Capture the cell that displays the provided text and extract its [X, Y] central coordinate. 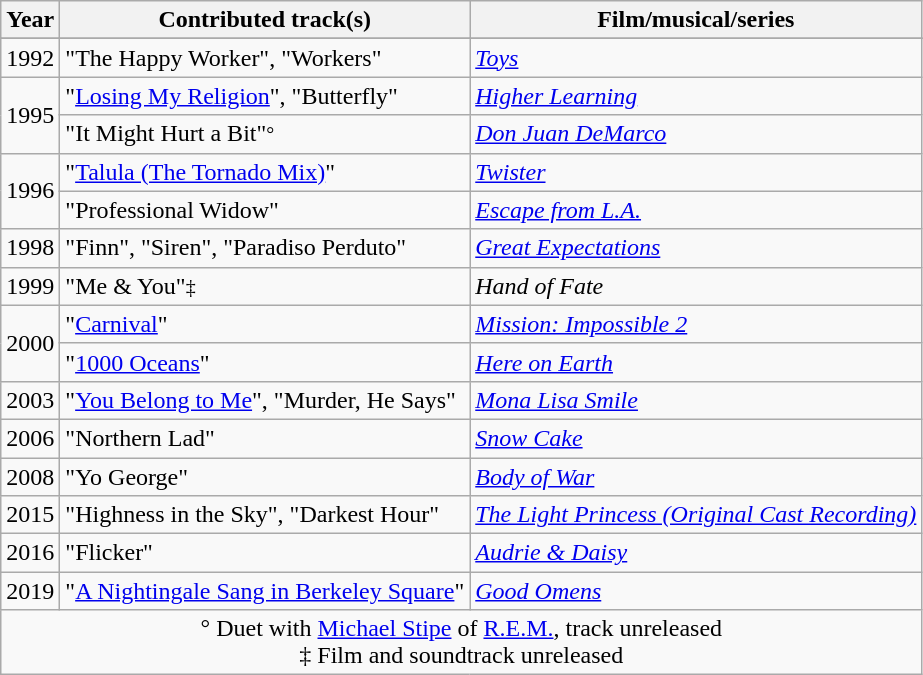
The Light Princess (Original Cast Recording) [696, 515]
"A Nightingale Sang in Berkeley Square" [265, 591]
Body of War [696, 477]
"Losing My Religion", "Butterfly" [265, 96]
"Flicker" [265, 553]
Good Omens [696, 591]
"Carnival" [265, 324]
"Me & You"‡ [265, 286]
2003 [30, 400]
"Talula (The Tornado Mix)" [265, 172]
1999 [30, 286]
Mona Lisa Smile [696, 400]
"It Might Hurt a Bit"° [265, 134]
"Professional Widow" [265, 210]
"You Belong to Me", "Murder, He Says" [265, 400]
"1000 Oceans" [265, 362]
Year [30, 20]
1996 [30, 191]
2008 [30, 477]
"Finn", "Siren", "Paradiso Perduto" [265, 248]
1992 [30, 58]
1998 [30, 248]
2006 [30, 438]
"Yo George" [265, 477]
2016 [30, 553]
Mission: Impossible 2 [696, 324]
Great Expectations [696, 248]
Higher Learning [696, 96]
Toys [696, 58]
Escape from L.A. [696, 210]
"Highness in the Sky", "Darkest Hour" [265, 515]
Don Juan DeMarco [696, 134]
2000 [30, 343]
Film/musical/series [696, 20]
Audrie & Daisy [696, 553]
Snow Cake [696, 438]
Twister [696, 172]
° Duet with Michael Stipe of R.E.M., track unreleased‡ Film and soundtrack unreleased [462, 642]
"Northern Lad" [265, 438]
2015 [30, 515]
1995 [30, 115]
2019 [30, 591]
Hand of Fate [696, 286]
Contributed track(s) [265, 20]
"The Happy Worker", "Workers" [265, 58]
Here on Earth [696, 362]
